Capture the cell that displays the provided text and extract its [x, y] central coordinate. 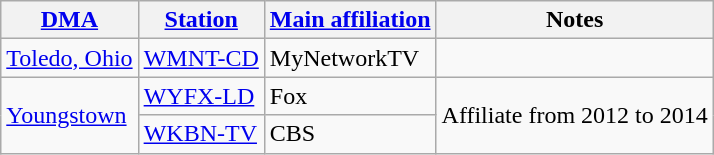
Main affiliation [350, 20]
Youngstown [70, 115]
DMA [70, 20]
CBS [350, 134]
WKBN-TV [201, 134]
MyNetworkTV [350, 58]
WMNT-CD [201, 58]
WYFX-LD [201, 96]
Station [201, 20]
Fox [350, 96]
Notes [574, 20]
Toledo, Ohio [70, 58]
Affiliate from 2012 to 2014 [574, 115]
